Locate the cell with the specified text and output its [x, y] center coordinate. 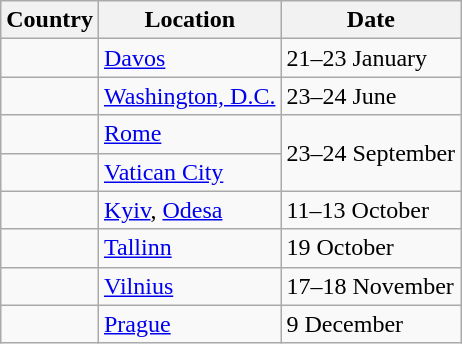
Location [189, 20]
23–24 June [371, 96]
Country [50, 20]
19 October [371, 248]
21–23 January [371, 58]
9 December [371, 324]
23–24 September [371, 153]
Date [371, 20]
Tallinn [189, 248]
Vatican City [189, 172]
17–18 November [371, 286]
Kyiv, Odesa [189, 210]
Prague [189, 324]
Davos [189, 58]
Rome [189, 134]
Vilnius [189, 286]
Washington, D.C. [189, 96]
11–13 October [371, 210]
